Pinpoint the cell where the given text exists, returning its [X, Y] midpoint coordinate. 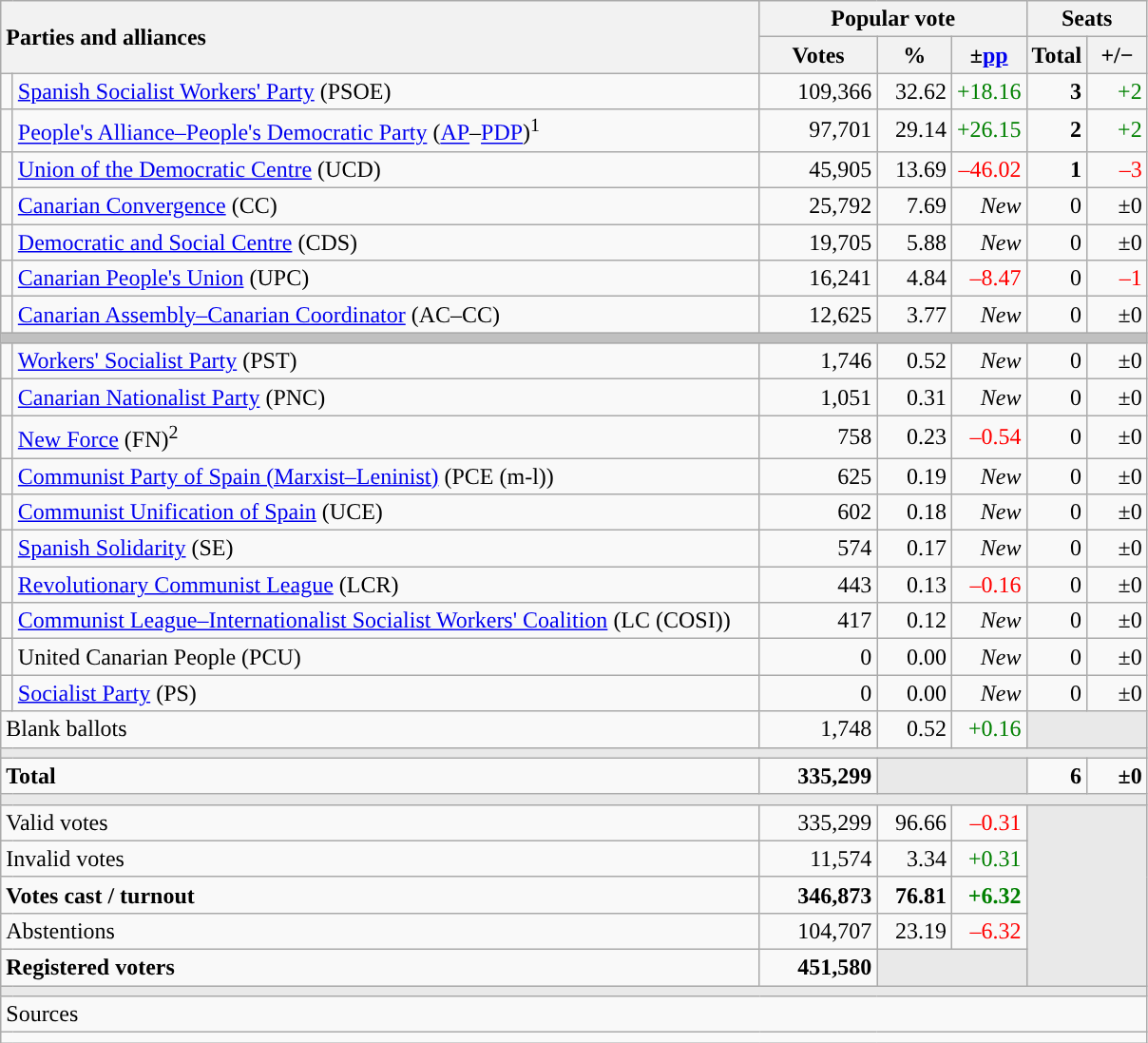
Popular vote [893, 19]
451,580 [818, 967]
16,241 [818, 279]
+0.16 [988, 729]
4.84 [914, 279]
Communist Party of Spain (Marxist–Leninist) (PCE (m-l)) [386, 476]
32.62 [914, 91]
25,792 [818, 206]
–8.47 [988, 279]
5.88 [914, 242]
1,746 [818, 361]
Parties and alliances [380, 37]
625 [818, 476]
Votes cast / turnout [380, 895]
602 [818, 512]
±pp [988, 55]
Abstentions [380, 931]
11,574 [818, 859]
Canarian Nationalist Party (PNC) [386, 397]
0.19 [914, 476]
45,905 [818, 169]
96.66 [914, 822]
+0.31 [988, 859]
Canarian People's Union (UPC) [386, 279]
417 [818, 621]
97,701 [818, 131]
Valid votes [380, 822]
12,625 [818, 315]
Communist Unification of Spain (UCE) [386, 512]
19,705 [818, 242]
6 [1057, 776]
Spanish Solidarity (SE) [386, 549]
Sources [574, 1014]
Registered voters [380, 967]
United Canarian People (PCU) [386, 657]
Union of the Democratic Centre (UCD) [386, 169]
–0.31 [988, 822]
Seats [1087, 19]
443 [818, 585]
3.34 [914, 859]
13.69 [914, 169]
1 [1057, 169]
3.77 [914, 315]
–1 [1118, 279]
1,748 [818, 729]
Votes [818, 55]
758 [818, 437]
0.23 [914, 437]
–0.16 [988, 585]
Blank ballots [380, 729]
People's Alliance–People's Democratic Party (AP–PDP)1 [386, 131]
0.18 [914, 512]
–0.54 [988, 437]
23.19 [914, 931]
Communist League–Internationalist Socialist Workers' Coalition (LC (COSI)) [386, 621]
Workers' Socialist Party (PST) [386, 361]
Democratic and Social Centre (CDS) [386, 242]
0.12 [914, 621]
7.69 [914, 206]
Socialist Party (PS) [386, 693]
Canarian Assembly–Canarian Coordinator (AC–CC) [386, 315]
+6.32 [988, 895]
0.17 [914, 549]
Revolutionary Communist League (LCR) [386, 585]
0.31 [914, 397]
2 [1057, 131]
104,707 [818, 931]
0.13 [914, 585]
Spanish Socialist Workers' Party (PSOE) [386, 91]
–3 [1118, 169]
76.81 [914, 895]
–46.02 [988, 169]
1,051 [818, 397]
3 [1057, 91]
Canarian Convergence (CC) [386, 206]
+26.15 [988, 131]
346,873 [818, 895]
+18.16 [988, 91]
New Force (FN)2 [386, 437]
Invalid votes [380, 859]
+/− [1118, 55]
% [914, 55]
29.14 [914, 131]
574 [818, 549]
109,366 [818, 91]
–6.32 [988, 931]
